Extract the (x, y) coordinate from the center of the cell holding the provided text.  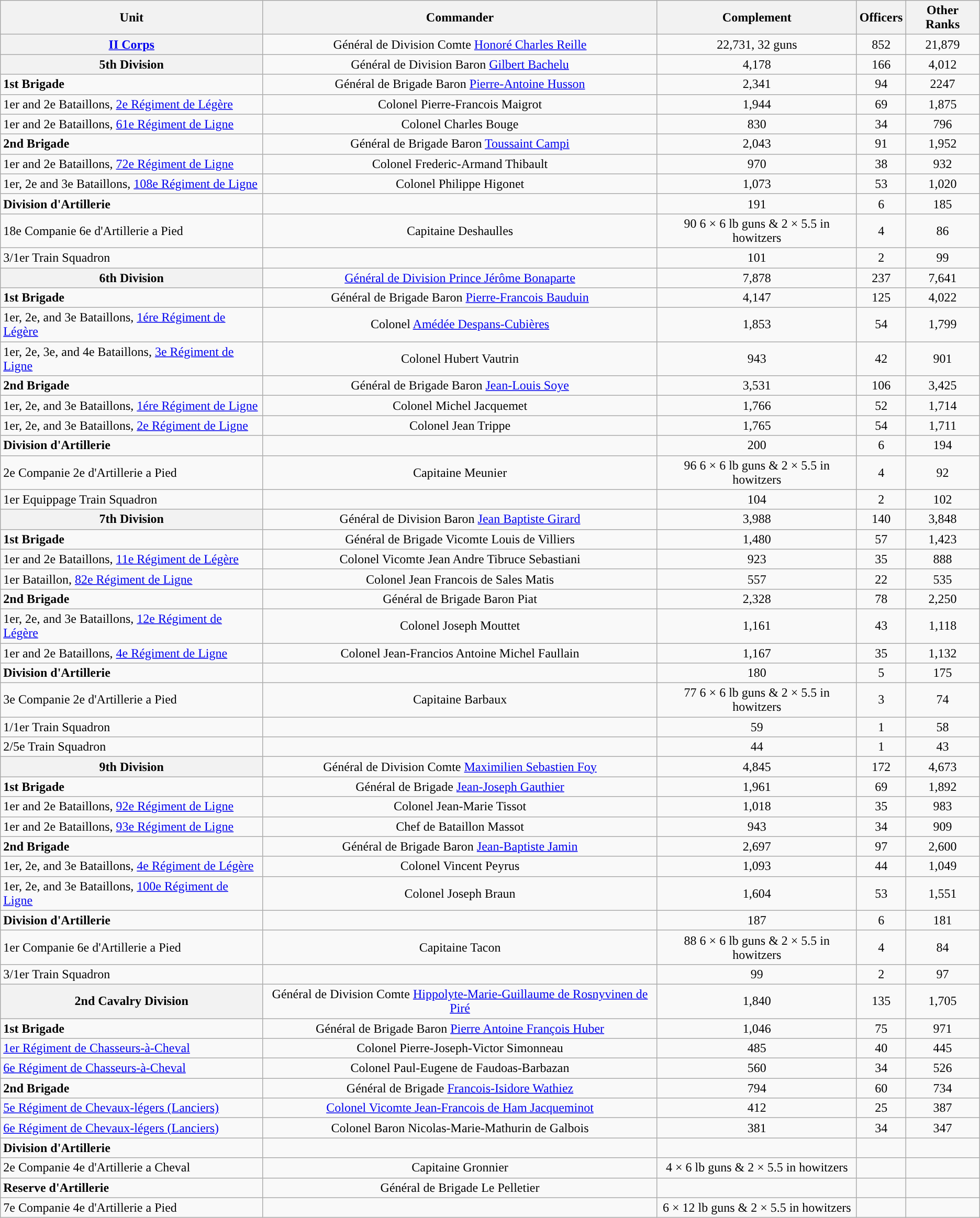
1er and 2e Bataillons, 72e Régiment de Ligne (132, 164)
1,118 (942, 626)
5th Division (132, 64)
1/1er Train Squadron (132, 727)
1er and 2e Bataillons, 11e Régiment de Légère (132, 559)
7,641 (942, 278)
381 (757, 1128)
84 (942, 947)
Colonel Hubert Vautrin (460, 359)
2,043 (757, 144)
96 6 × 6 lb guns & 2 × 5.5 in howitzers (757, 472)
1,952 (942, 144)
Colonel Joseph Braun (460, 893)
560 (757, 1068)
Général de Brigade Baron Pierre-Antoine Husson (460, 84)
1er, 2e, and 3e Bataillons, 1ére Régiment de Ligne (132, 406)
535 (942, 579)
347 (942, 1128)
7th Division (132, 519)
1er and 2e Bataillons, 2e Régiment de Légère (132, 104)
Général de Brigade Baron Toussaint Campi (460, 144)
Capitaine Deshaulles (460, 230)
Colonel Michel Jacquemet (460, 406)
101 (757, 258)
794 (757, 1088)
2nd Cavalry Division (132, 1001)
3,988 (757, 519)
3,531 (757, 386)
187 (757, 920)
1,132 (942, 653)
796 (942, 124)
734 (942, 1088)
Colonel Jean Trippe (460, 426)
Général de Brigade Jean-Joseph Gauthier (460, 787)
1,167 (757, 653)
4,673 (942, 767)
2,328 (757, 599)
77 6 × 6 lb guns & 2 × 5.5 in howitzers (757, 700)
181 (942, 920)
1er, 2e and 3e Bataillons, 108e Régiment de Ligne (132, 184)
923 (757, 559)
830 (757, 124)
901 (942, 359)
1,892 (942, 787)
6e Régiment de Chasseurs-à-Cheval (132, 1068)
78 (881, 599)
1,046 (757, 1029)
3 (881, 700)
888 (942, 559)
25 (881, 1108)
2,341 (757, 84)
971 (942, 1029)
Colonel Paul-Eugene de Faudoas-Barbazan (460, 1068)
88 6 × 6 lb guns & 2 × 5.5 in howitzers (757, 947)
1,423 (942, 539)
2e Companie 4e d'Artillerie a Cheval (132, 1168)
Colonel Pierre-Joseph-Victor Simonneau (460, 1048)
1,853 (757, 325)
4,178 (757, 64)
1,604 (757, 893)
104 (757, 499)
191 (757, 204)
Général de Division Comte Honoré Charles Reille (460, 44)
Général de Brigade Baron Pierre-Francois Bauduin (460, 298)
1er, 2e, and 3e Bataillons, 12e Régiment de Légère (132, 626)
102 (942, 499)
909 (942, 826)
Unit (132, 18)
Other Ranks (942, 18)
932 (942, 164)
90 6 × 6 lb guns & 2 × 5.5 in howitzers (757, 230)
3,425 (942, 386)
1,711 (942, 426)
185 (942, 204)
175 (942, 673)
4,845 (757, 767)
2,250 (942, 599)
200 (757, 445)
3,848 (942, 519)
1er Equippage Train Squadron (132, 499)
2,600 (942, 846)
Officers (881, 18)
194 (942, 445)
Complement (757, 18)
1,766 (757, 406)
7,878 (757, 278)
Colonel Vincent Peyrus (460, 866)
557 (757, 579)
970 (757, 164)
Colonel Jean Francois de Sales Matis (460, 579)
1,018 (757, 807)
57 (881, 539)
42 (881, 359)
74 (942, 700)
1er Régiment de Chasseurs-à-Cheval (132, 1048)
180 (757, 673)
Colonel Vicomte Jean Andre Tibruce Sebastiani (460, 559)
1,020 (942, 184)
91 (881, 144)
852 (881, 44)
Capitaine Gronnier (460, 1168)
Colonel Vicomte Jean-Francois de Ham Jacqueminot (460, 1108)
Colonel Joseph Mouttet (460, 626)
135 (881, 1001)
9th Division (132, 767)
Général de Division Comte Maximilien Sebastien Foy (460, 767)
1er, 2e, and 3e Bataillons, 100e Régiment de Ligne (132, 893)
2/5e Train Squadron (132, 747)
1er and 2e Bataillons, 4e Régiment de Ligne (132, 653)
1er, 2e, and 3e Bataillons, 1ére Régiment de Légère (132, 325)
59 (757, 727)
1er, 2e, 3e, and 4e Bataillons, 3e Régiment de Ligne (132, 359)
106 (881, 386)
Capitaine Meunier (460, 472)
1,551 (942, 893)
3e Companie 2e d'Artillerie a Pied (132, 700)
Général de Division Prince Jérôme Bonaparte (460, 278)
1,799 (942, 325)
1er Bataillon, 82e Régiment de Ligne (132, 579)
Capitaine Barbaux (460, 700)
Colonel Frederic-Armand Thibault (460, 164)
1,480 (757, 539)
Général de Division Baron Jean Baptiste Girard (460, 519)
5 (881, 673)
75 (881, 1029)
1er, 2e, and 3e Bataillons, 4e Régiment de Légère (132, 866)
7e Companie 4e d'Artillerie a Pied (132, 1208)
1,944 (757, 104)
21,879 (942, 44)
II Corps (132, 44)
60 (881, 1088)
Colonel Jean-Marie Tissot (460, 807)
1er, 2e, and 3e Bataillons, 2e Régiment de Ligne (132, 426)
Général de Brigade Vicomte Louis de Villiers (460, 539)
445 (942, 1048)
1,875 (942, 104)
4,022 (942, 298)
52 (881, 406)
6 × 12 lb guns & 2 × 5.5 in howitzers (757, 1208)
387 (942, 1108)
18e Companie 6e d'Artillerie a Pied (132, 230)
40 (881, 1048)
237 (881, 278)
Général de Brigade Baron Pierre Antoine François Huber (460, 1029)
1,961 (757, 787)
1er Companie 6e d'Artillerie a Pied (132, 947)
Reserve d'Artillerie (132, 1188)
Colonel Charles Bouge (460, 124)
2247 (942, 84)
1,840 (757, 1001)
2e Companie 2e d'Artillerie a Pied (132, 472)
140 (881, 519)
Général de Brigade Le Pelletier (460, 1188)
Colonel Philippe Higonet (460, 184)
526 (942, 1068)
166 (881, 64)
58 (942, 727)
Général de Division Baron Gilbert Bachelu (460, 64)
1er and 2e Bataillons, 92e Régiment de Ligne (132, 807)
1,073 (757, 184)
86 (942, 230)
Chef de Bataillon Massot (460, 826)
4,147 (757, 298)
172 (881, 767)
2,697 (757, 846)
1er and 2e Bataillons, 61e Régiment de Ligne (132, 124)
1,714 (942, 406)
983 (942, 807)
Commander (460, 18)
6e Régiment de Chevaux-légers (Lanciers) (132, 1128)
92 (942, 472)
Capitaine Tacon (460, 947)
22,731, 32 guns (757, 44)
Général de Brigade Francois-Isidore Wathiez (460, 1088)
5e Régiment de Chevaux-légers (Lanciers) (132, 1108)
94 (881, 84)
1,049 (942, 866)
6th Division (132, 278)
Colonel Jean-Francios Antoine Michel Faullain (460, 653)
Colonel Pierre-Francois Maigrot (460, 104)
Général de Brigade Baron Jean-Baptiste Jamin (460, 846)
Général de Brigade Baron Jean-Louis Soye (460, 386)
Général de Division Comte Hippolyte-Marie-Guillaume de Rosnyvinen de Piré (460, 1001)
412 (757, 1108)
38 (881, 164)
Colonel Baron Nicolas-Marie-Mathurin de Galbois (460, 1128)
Général de Brigade Baron Piat (460, 599)
1er and 2e Bataillons, 93e Régiment de Ligne (132, 826)
4 × 6 lb guns & 2 × 5.5 in howitzers (757, 1168)
485 (757, 1048)
22 (881, 579)
1,093 (757, 866)
1,161 (757, 626)
Colonel Amédée Despans-Cubières (460, 325)
1,765 (757, 426)
4,012 (942, 64)
1,705 (942, 1001)
125 (881, 298)
